Search for the cell housing the specified text and yield its (X, Y) center coordinate. 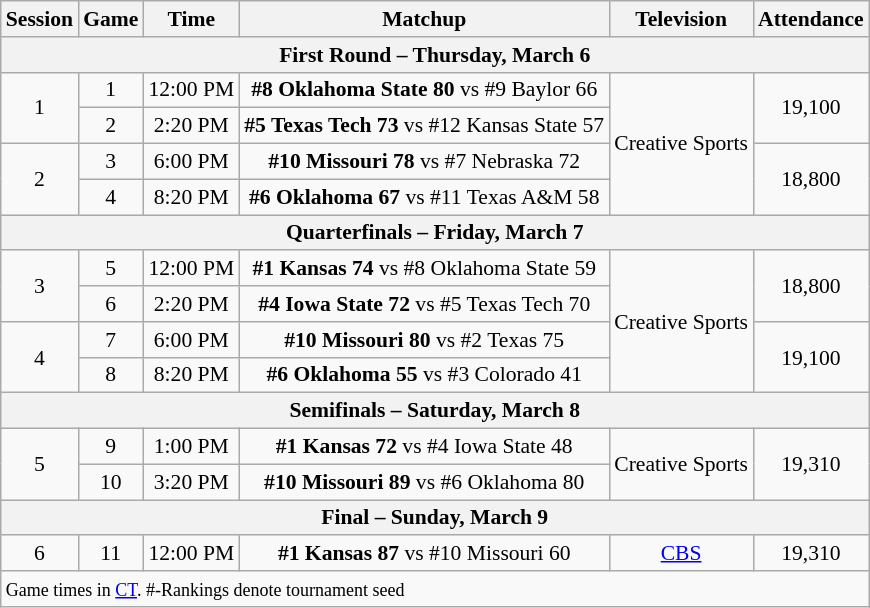
Game (110, 19)
11 (110, 554)
#4 Iowa State 72 vs #5 Texas Tech 70 (424, 304)
Attendance (811, 19)
Final – Sunday, March 9 (435, 518)
#10 Missouri 80 vs #2 Texas 75 (424, 340)
#1 Kansas 72 vs #4 Iowa State 48 (424, 447)
#6 Oklahoma 55 vs #3 Colorado 41 (424, 375)
Semifinals – Saturday, March 8 (435, 411)
First Round – Thursday, March 6 (435, 55)
Matchup (424, 19)
CBS (681, 554)
8 (110, 375)
#8 Oklahoma State 80 vs #9 Baylor 66 (424, 90)
#1 Kansas 74 vs #8 Oklahoma State 59 (424, 269)
Session (40, 19)
#10 Missouri 89 vs #6 Oklahoma 80 (424, 482)
#1 Kansas 87 vs #10 Missouri 60 (424, 554)
7 (110, 340)
#6 Oklahoma 67 vs #11 Texas A&M 58 (424, 197)
3:20 PM (191, 482)
#5 Texas Tech 73 vs #12 Kansas State 57 (424, 126)
#10 Missouri 78 vs #7 Nebraska 72 (424, 162)
Time (191, 19)
Television (681, 19)
10 (110, 482)
9 (110, 447)
Quarterfinals – Friday, March 7 (435, 233)
1:00 PM (191, 447)
Game times in CT. #-Rankings denote tournament seed (435, 589)
